Locate the cell with the specified text and output its (X, Y) center coordinate. 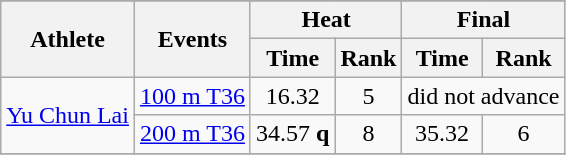
16.32 (292, 96)
Athlete (68, 39)
Yu Chun Lai (68, 115)
6 (524, 134)
100 m T36 (192, 96)
Events (192, 39)
5 (368, 96)
35.32 (442, 134)
Final (484, 20)
did not advance (484, 96)
8 (368, 134)
200 m T36 (192, 134)
34.57 q (292, 134)
Heat (326, 20)
